Output the (X, Y) coordinate of the center of the cell containing the given text.  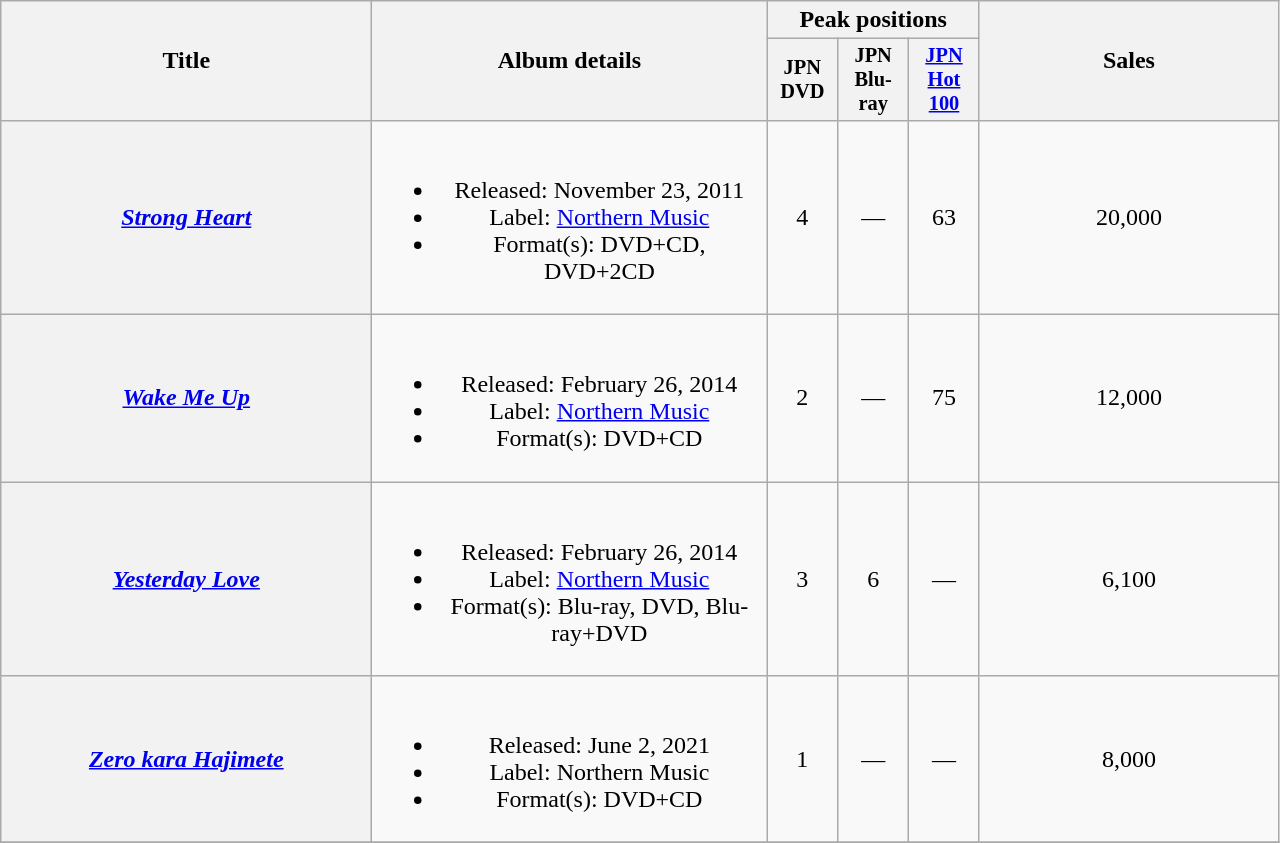
Wake Me Up (186, 398)
Album details (570, 61)
63 (944, 217)
6,100 (1128, 579)
Zero kara Hajimete (186, 760)
20,000 (1128, 217)
Released: November 23, 2011Label: Northern MusicFormat(s): DVD+CD, DVD+2CD (570, 217)
6 (874, 579)
2 (802, 398)
Released: February 26, 2014Label: Northern MusicFormat(s): Blu-ray, DVD, Blu-ray+DVD (570, 579)
Released: February 26, 2014Label: Northern MusicFormat(s): DVD+CD (570, 398)
JPNHot 100 (944, 80)
Peak positions (874, 20)
Released: June 2, 2021Label: Northern MusicFormat(s): DVD+CD (570, 760)
Title (186, 61)
75 (944, 398)
12,000 (1128, 398)
JPNDVD (802, 80)
Yesterday Love (186, 579)
3 (802, 579)
Sales (1128, 61)
4 (802, 217)
1 (802, 760)
8,000 (1128, 760)
Strong Heart (186, 217)
JPNBlu-ray (874, 80)
